For the text-containing cell, return its midpoint in (X, Y) coordinate format. 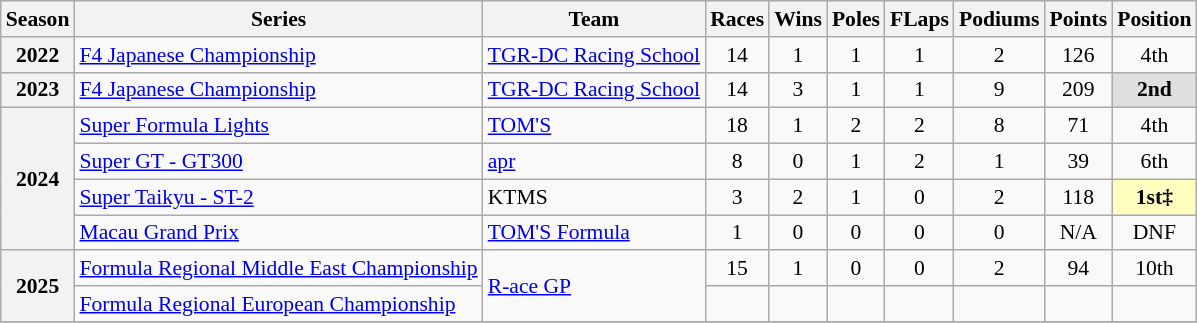
apr (594, 162)
Super Formula Lights (278, 126)
R-ace GP (594, 286)
39 (1078, 162)
71 (1078, 126)
6th (1154, 162)
Races (737, 19)
2023 (38, 90)
DNF (1154, 233)
Super Taikyu - ST-2 (278, 197)
Position (1154, 19)
FLaps (920, 19)
Points (1078, 19)
Formula Regional Middle East Championship (278, 269)
209 (1078, 90)
118 (1078, 197)
Poles (856, 19)
2024 (38, 179)
Formula Regional European Championship (278, 304)
N/A (1078, 233)
Season (38, 19)
KTMS (594, 197)
2nd (1154, 90)
Podiums (1000, 19)
TOM'S (594, 126)
9 (1000, 90)
2025 (38, 286)
Super GT - GT300 (278, 162)
1st‡ (1154, 197)
Wins (798, 19)
Series (278, 19)
18 (737, 126)
94 (1078, 269)
TOM'S Formula (594, 233)
10th (1154, 269)
126 (1078, 55)
Team (594, 19)
Macau Grand Prix (278, 233)
15 (737, 269)
2022 (38, 55)
